Locate the cell with the specified text and output its [X, Y] center coordinate. 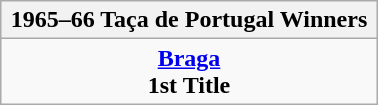
Braga1st Title [189, 72]
1965–66 Taça de Portugal Winners [189, 20]
